Extract the (X, Y) coordinate from the center of the cell holding the provided text.  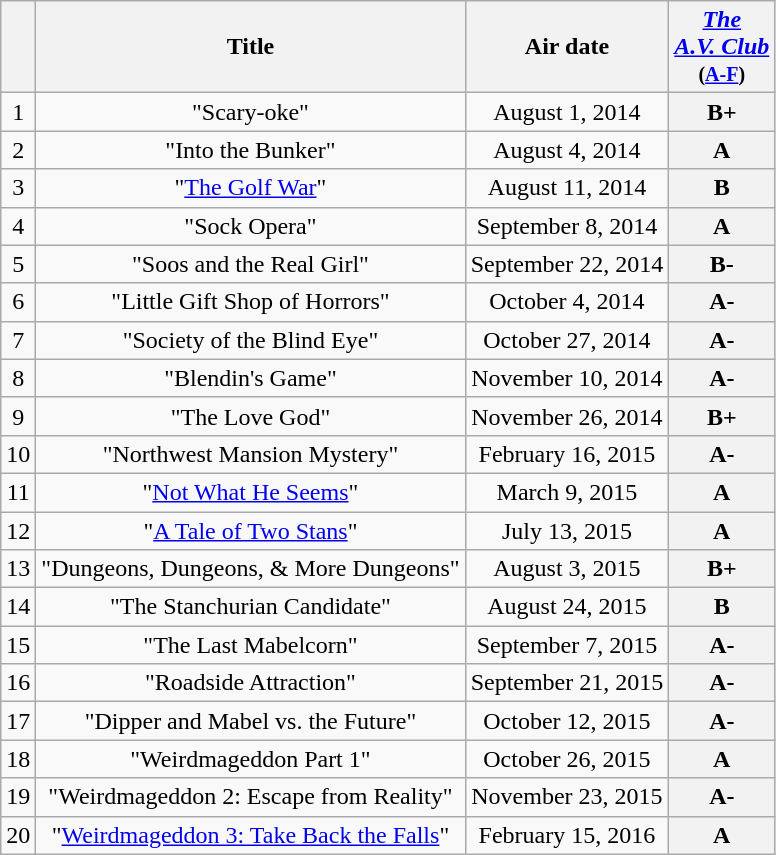
"The Last Mabelcorn" (250, 645)
"Weirdmageddon 2: Escape from Reality" (250, 797)
July 13, 2015 (567, 531)
August 24, 2015 (567, 607)
September 21, 2015 (567, 683)
3 (18, 188)
The A.V. Club(A-F) (722, 47)
November 26, 2014 (567, 416)
August 1, 2014 (567, 112)
"Weirdmageddon Part 1" (250, 759)
2 (18, 150)
Air date (567, 47)
4 (18, 226)
August 3, 2015 (567, 569)
13 (18, 569)
"Dipper and Mabel vs. the Future" (250, 721)
October 27, 2014 (567, 340)
February 16, 2015 (567, 454)
18 (18, 759)
March 9, 2015 (567, 492)
"Society of the Blind Eye" (250, 340)
16 (18, 683)
7 (18, 340)
"Not What He Seems" (250, 492)
November 23, 2015 (567, 797)
August 11, 2014 (567, 188)
12 (18, 531)
1 (18, 112)
"The Stanchurian Candidate" (250, 607)
"Weirdmageddon 3: Take Back the Falls" (250, 835)
8 (18, 378)
"Northwest Mansion Mystery" (250, 454)
15 (18, 645)
August 4, 2014 (567, 150)
6 (18, 302)
"Sock Opera" (250, 226)
"Into the Bunker" (250, 150)
20 (18, 835)
February 15, 2016 (567, 835)
14 (18, 607)
9 (18, 416)
"A Tale of Two Stans" (250, 531)
October 4, 2014 (567, 302)
September 7, 2015 (567, 645)
"The Golf War" (250, 188)
B- (722, 264)
"Scary-oke" (250, 112)
Title (250, 47)
November 10, 2014 (567, 378)
19 (18, 797)
10 (18, 454)
"Blendin's Game" (250, 378)
"Roadside Attraction" (250, 683)
"Little Gift Shop of Horrors" (250, 302)
September 8, 2014 (567, 226)
"The Love God" (250, 416)
5 (18, 264)
17 (18, 721)
11 (18, 492)
October 12, 2015 (567, 721)
October 26, 2015 (567, 759)
September 22, 2014 (567, 264)
"Dungeons, Dungeons, & More Dungeons" (250, 569)
"Soos and the Real Girl" (250, 264)
